Find where the given text appears and provide that cell's center as [X, Y] coordinate. 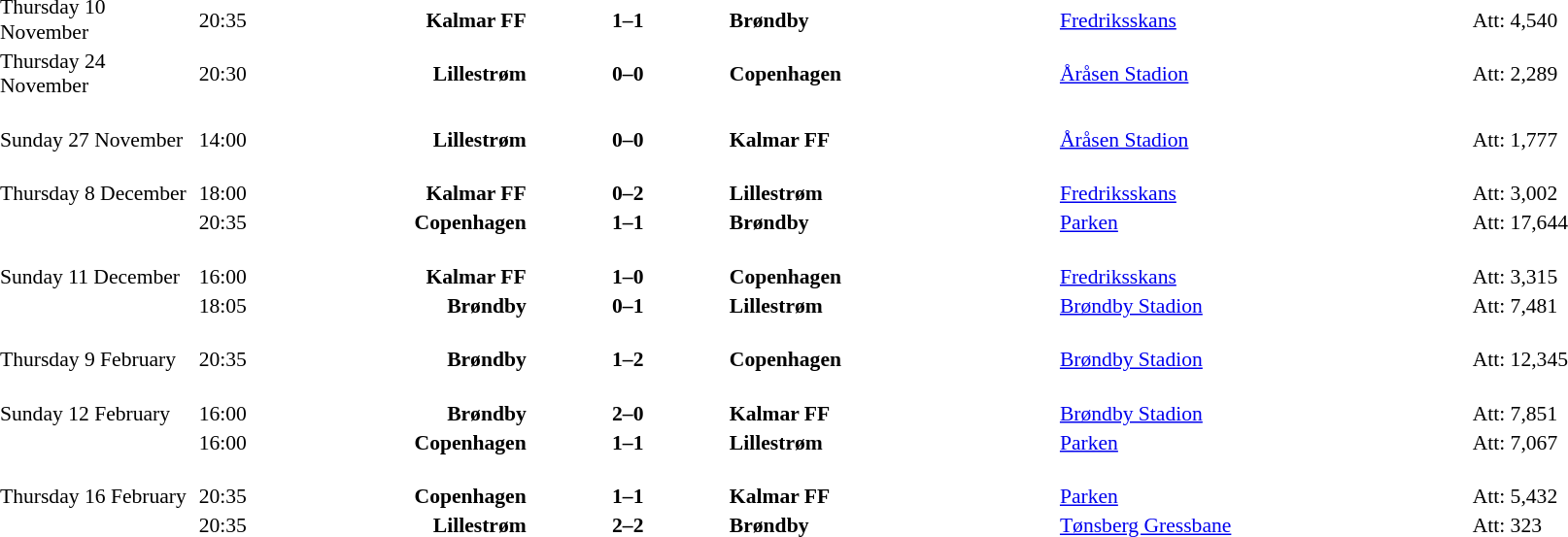
18:05 [280, 305]
18:00 [280, 182]
0–1 [628, 305]
1–0 [628, 264]
14:00 [280, 127]
0–2 [628, 182]
1–2 [628, 347]
2–0 [628, 401]
20:30 [280, 73]
